Find where the given text appears and provide that cell's center as (x, y) coordinate. 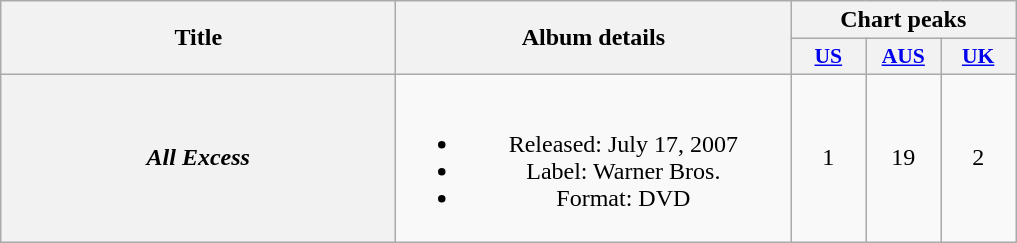
Chart peaks (904, 20)
US (828, 57)
All Excess (198, 158)
2 (978, 158)
19 (904, 158)
AUS (904, 57)
Title (198, 38)
1 (828, 158)
UK (978, 57)
Album details (594, 38)
Released: July 17, 2007Label: Warner Bros.Format: DVD (594, 158)
